Extract the [X, Y] coordinate from the center of the cell holding the provided text.  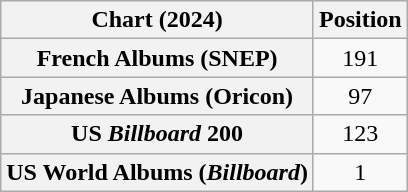
Japanese Albums (Oricon) [158, 96]
Position [360, 20]
US World Albums (Billboard) [158, 172]
French Albums (SNEP) [158, 58]
US Billboard 200 [158, 134]
123 [360, 134]
1 [360, 172]
Chart (2024) [158, 20]
97 [360, 96]
191 [360, 58]
